Search for the cell housing the specified text and yield its [x, y] center coordinate. 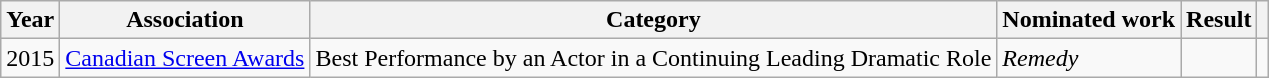
Category [654, 20]
Remedy [1089, 58]
Best Performance by an Actor in a Continuing Leading Dramatic Role [654, 58]
Nominated work [1089, 20]
Association [185, 20]
Result [1219, 20]
Canadian Screen Awards [185, 58]
2015 [30, 58]
Year [30, 20]
